Return (x, y) of the center of cell containing provided text 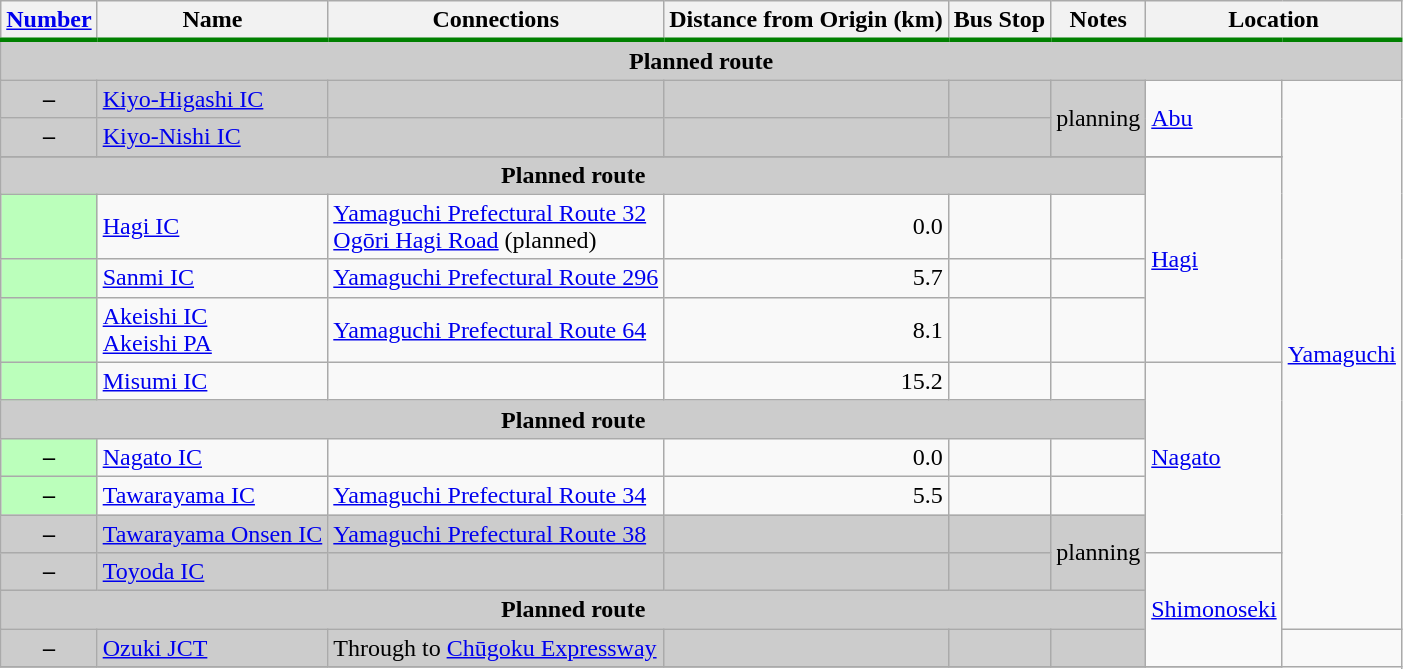
Kiyo-Higashi IC (212, 99)
Connections (496, 21)
5.5 (806, 495)
Number (49, 21)
Tawarayama IC (212, 495)
Nagato IC (212, 457)
Tawarayama Onsen IC (212, 533)
Kiyo-Nishi IC (212, 137)
15.2 (806, 381)
Bus Stop (999, 21)
Abu (1214, 118)
5.7 (806, 278)
Yamaguchi Prefectural Route 34 (496, 495)
Location (1274, 21)
Through to Chūgoku Expressway (496, 648)
8.1 (806, 330)
Hagi (1214, 259)
Nagato (1214, 457)
Ozuki JCT (212, 648)
Yamaguchi Prefectural Route 38 (496, 533)
Sanmi IC (212, 278)
Hagi IC (212, 226)
Yamaguchi Prefectural Route 296 (496, 278)
Toyoda IC (212, 572)
Yamaguchi Prefectural Route 32Ogōri Hagi Road (planned) (496, 226)
Akeishi ICAkeishi PA (212, 330)
Shimonoseki (1214, 610)
Notes (1098, 21)
Misumi IC (212, 381)
Yamaguchi Prefectural Route 64 (496, 330)
Distance from Origin (km) (806, 21)
Name (212, 21)
Yamaguchi (1342, 354)
